Pinpoint the cell where the given text exists, returning its (x, y) midpoint coordinate. 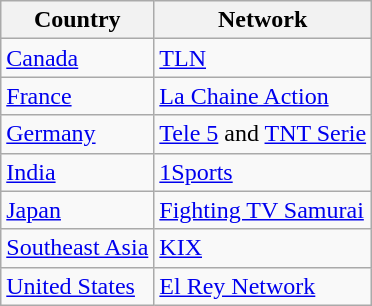
TLN (263, 58)
La Chaine Action (263, 96)
Country (78, 20)
Canada (78, 58)
Southeast Asia (78, 248)
India (78, 172)
Japan (78, 210)
1Sports (263, 172)
United States (78, 286)
KIX (263, 248)
France (78, 96)
Network (263, 20)
Fighting TV Samurai (263, 210)
Tele 5 and TNT Serie (263, 134)
Germany (78, 134)
El Rey Network (263, 286)
